Search for the cell housing the specified text and yield its [x, y] center coordinate. 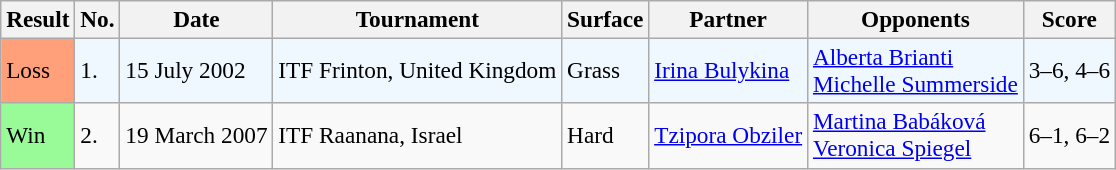
Surface [606, 19]
2. [98, 136]
Tournament [418, 19]
Alberta Brianti Michelle Summerside [916, 70]
Opponents [916, 19]
No. [98, 19]
3–6, 4–6 [1069, 70]
Grass [606, 70]
Result [38, 19]
Loss [38, 70]
Score [1069, 19]
Win [38, 136]
1. [98, 70]
15 July 2002 [196, 70]
Tzipora Obziler [728, 136]
Irina Bulykina [728, 70]
ITF Frinton, United Kingdom [418, 70]
Martina Babáková Veronica Spiegel [916, 136]
6–1, 6–2 [1069, 136]
ITF Raanana, Israel [418, 136]
Partner [728, 19]
Date [196, 19]
19 March 2007 [196, 136]
Hard [606, 136]
